From the cell containing the given text, extract its center point as [X, Y] coordinate. 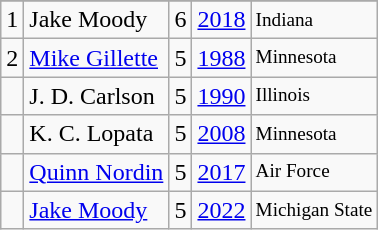
2018 [222, 20]
Mike Gillette [96, 58]
Air Force [314, 172]
K. C. Lopata [96, 134]
Indiana [314, 20]
2008 [222, 134]
Illinois [314, 96]
1990 [222, 96]
6 [180, 20]
2022 [222, 210]
2 [12, 58]
J. D. Carlson [96, 96]
Michigan State [314, 210]
1988 [222, 58]
2017 [222, 172]
Quinn Nordin [96, 172]
1 [12, 20]
